From the cell containing the given text, extract its center point as [X, Y] coordinate. 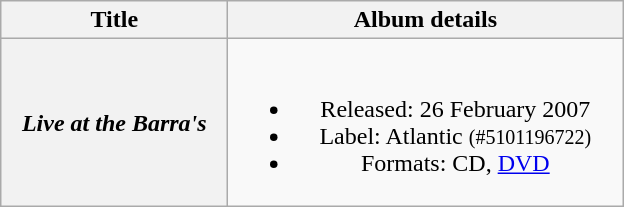
Live at the Barra's [114, 122]
Title [114, 20]
Released: 26 February 2007Label: Atlantic (#5101196722)Formats: CD, DVD [426, 122]
Album details [426, 20]
